Detect which cell encompasses the target text, then output its [x, y] center coordinate. 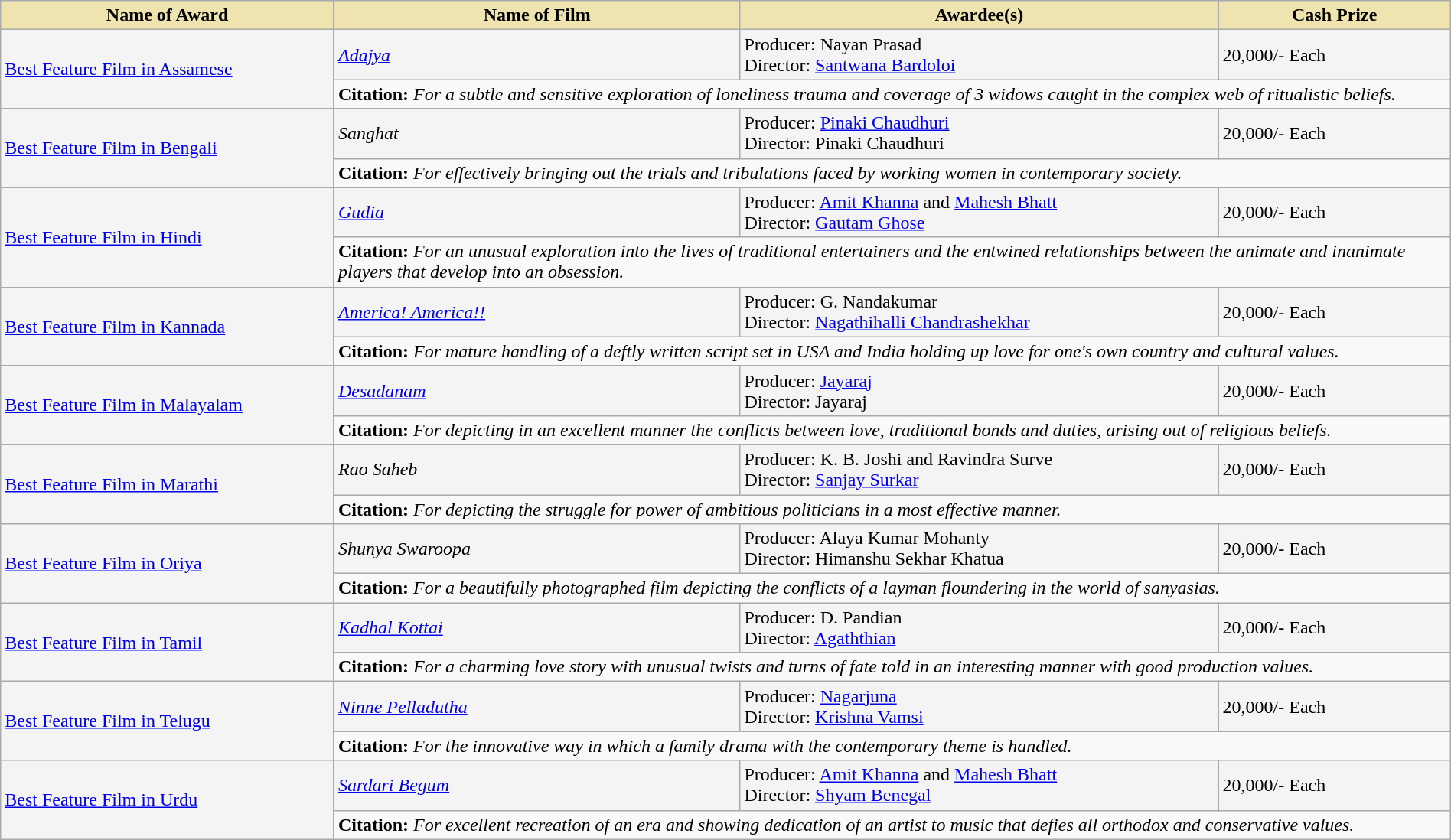
Best Feature Film in Hindi [168, 237]
Producer: Amit Khanna and Mahesh BhattDirector: Shyam Benegal [980, 785]
Adajya [536, 55]
Best Feature Film in Oriya [168, 563]
Producer: Pinaki ChaudhuriDirector: Pinaki Chaudhuri [980, 133]
Shunya Swaroopa [536, 549]
Best Feature Film in Urdu [168, 800]
Best Feature Film in Telugu [168, 721]
Cash Prize [1335, 15]
Producer: Amit Khanna and Mahesh BhattDirector: Gautam Ghose [980, 213]
Best Feature Film in Marathi [168, 483]
America! America!! [536, 312]
Citation: For a charming love story with unusual twists and turns of fate told in an interesting manner with good production values. [892, 667]
Gudia [536, 213]
Kadhal Kottai [536, 627]
Sanghat [536, 133]
Citation: For excellent recreation of an era and showing dedication of an artist to music that defies all orthodox and conservative values. [892, 825]
Best Feature Film in Assamese [168, 69]
Producer: Alaya Kumar MohantyDirector: Himanshu Sekhar Khatua [980, 549]
Producer: JayarajDirector: Jayaraj [980, 390]
Best Feature Film in Kannada [168, 326]
Citation: For depicting the struggle for power of ambitious politicians in a most effective manner. [892, 509]
Rao Saheb [536, 470]
Citation: For the innovative way in which a family drama with the contemporary theme is handled. [892, 746]
Producer: D. PandianDirector: Agaththian [980, 627]
Citation: For a beautifully photographed film depicting the conflicts of a layman floundering in the world of sanyasias. [892, 588]
Desadanam [536, 390]
Citation: For depicting in an excellent manner the conflicts between love, traditional bonds and duties, arising out of religious beliefs. [892, 430]
Name of Award [168, 15]
Producer: Nayan PrasadDirector: Santwana Bardoloi [980, 55]
Ninne Pelladutha [536, 707]
Sardari Begum [536, 785]
Citation: For mature handling of a deftly written script set in USA and India holding up love for one's own country and cultural values. [892, 351]
Best Feature Film in Malayalam [168, 405]
Producer: K. B. Joshi and Ravindra SurveDirector: Sanjay Surkar [980, 470]
Citation: For a subtle and sensitive exploration of loneliness trauma and coverage of 3 widows caught in the complex web of ritualistic beliefs. [892, 94]
Name of Film [536, 15]
Producer: G. NandakumarDirector: Nagathihalli Chandrashekhar [980, 312]
Best Feature Film in Tamil [168, 643]
Producer: NagarjunaDirector: Krishna Vamsi [980, 707]
Awardee(s) [980, 15]
Best Feature Film in Bengali [168, 148]
Citation: For effectively bringing out the trials and tribulations faced by working women in contemporary society. [892, 173]
